Detect which cell encompasses the target text, then output its [X, Y] center coordinate. 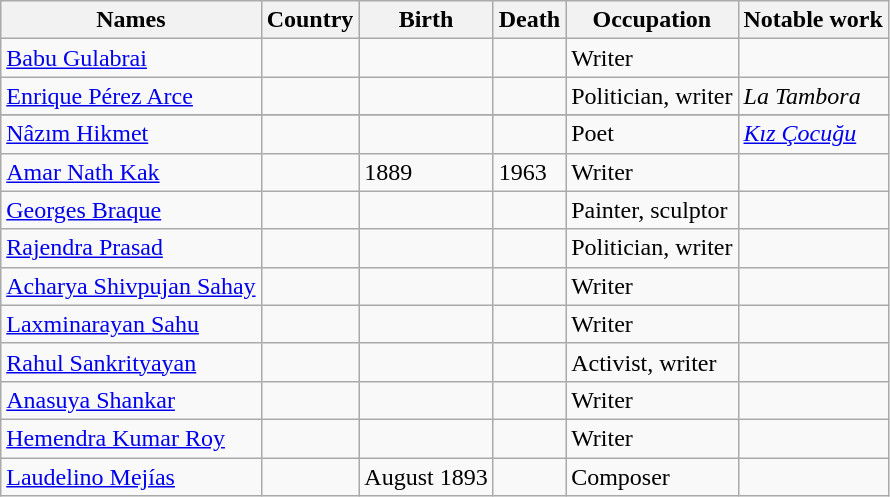
Nâzım Hikmet [131, 134]
Painter, sculptor [652, 210]
Activist, writer [652, 362]
Laudelino Mejías [131, 477]
Laxminarayan Sahu [131, 324]
Anasuya Shankar [131, 400]
Amar Nath Kak [131, 172]
Acharya Shivpujan Sahay [131, 286]
Hemendra Kumar Roy [131, 438]
Notable work [813, 20]
La Tambora [813, 96]
Country [310, 20]
Enrique Pérez Arce [131, 96]
Poet [652, 134]
Death [529, 20]
Babu Gulabrai [131, 58]
Rajendra Prasad [131, 248]
Georges Braque [131, 210]
Kız Çocuğu [813, 134]
1889 [426, 172]
August 1893 [426, 477]
Occupation [652, 20]
1963 [529, 172]
Birth [426, 20]
Names [131, 20]
Composer [652, 477]
Rahul Sankrityayan [131, 362]
